Output the (x, y) coordinate of the center of the cell containing the given text.  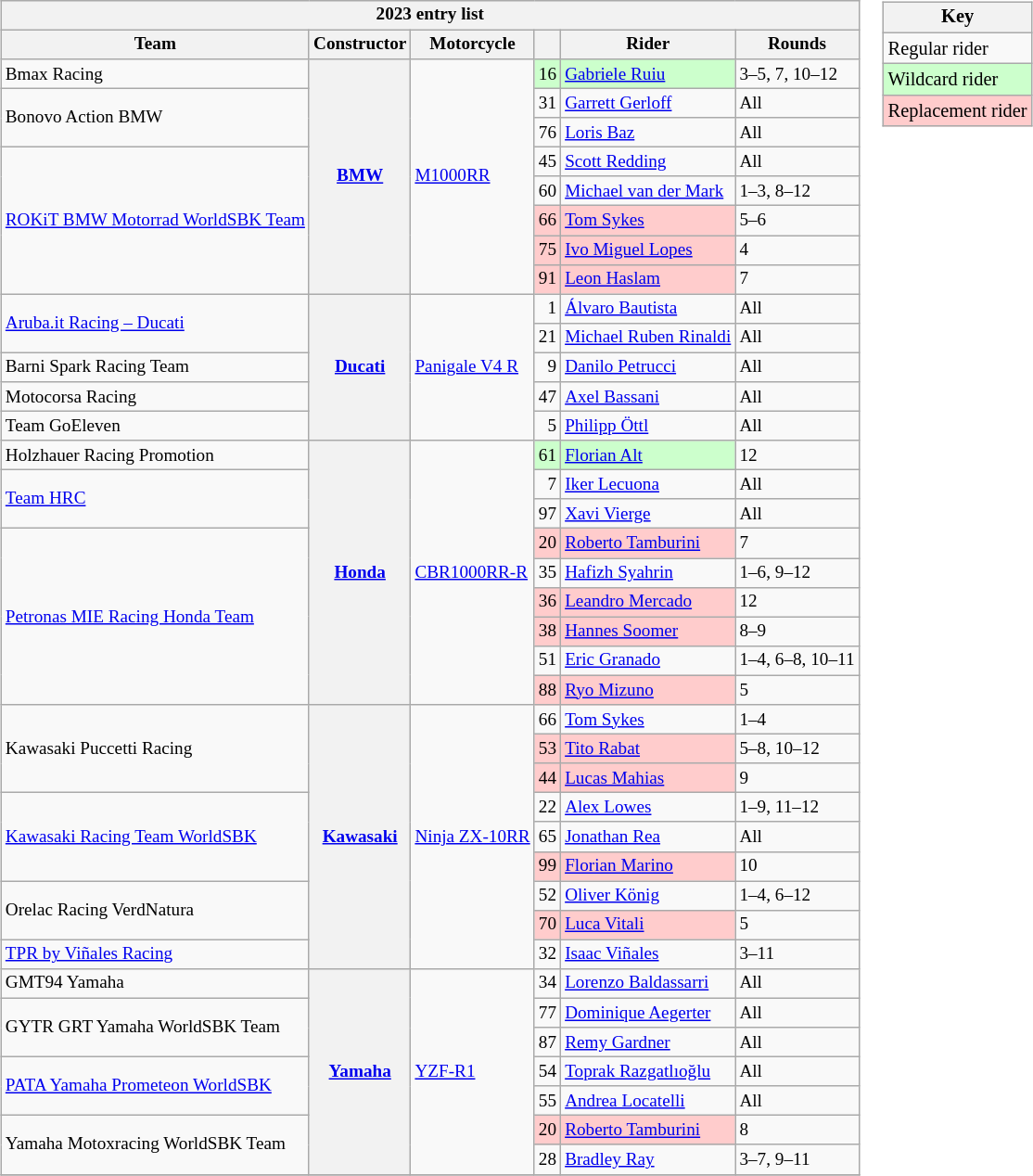
Ducati (360, 367)
Yamaha Motoxracing WorldSBK Team (155, 1144)
Wildcard rider (958, 80)
70 (547, 925)
GYTR GRT Yamaha WorldSBK Team (155, 1028)
Panigale V4 R (473, 367)
1–6, 9–12 (797, 573)
1–9, 11–12 (797, 808)
Remy Gardner (648, 1042)
Oliver König (648, 896)
36 (547, 602)
54 (547, 1072)
55 (547, 1101)
Philipp Öttl (648, 426)
BMW (360, 176)
60 (547, 191)
Gabriele Ruiu (648, 74)
Toprak Razgatlıoğlu (648, 1072)
Kawasaki (360, 837)
22 (547, 808)
ROKiT BMW Motorrad WorldSBK Team (155, 221)
1–3, 8–12 (797, 191)
Petronas MIE Racing Honda Team (155, 617)
4 (797, 250)
Bonovo Action BMW (155, 117)
21 (547, 338)
Michael van der Mark (648, 191)
YZF-R1 (473, 1072)
Xavi Vierge (648, 514)
16 (547, 74)
52 (547, 896)
Motocorsa Racing (155, 397)
1–4 (797, 720)
35 (547, 573)
Rounds (797, 45)
61 (547, 455)
Danilo Petrucci (648, 367)
Kawasaki Puccetti Racing (155, 749)
53 (547, 748)
34 (547, 984)
Team GoEleven (155, 426)
Leon Haslam (648, 279)
75 (547, 250)
32 (547, 954)
5–8, 10–12 (797, 748)
Hannes Soomer (648, 632)
Jonathan Rea (648, 837)
Holzhauer Racing Promotion (155, 455)
Aruba.it Racing – Ducati (155, 323)
Bmax Racing (155, 74)
Orelac Racing VerdNatura (155, 911)
Key (958, 18)
Constructor (360, 45)
Michael Ruben Rinaldi (648, 338)
Ninja ZX-10RR (473, 837)
Hafizh Syahrin (648, 573)
Axel Bassani (648, 397)
PATA Yamaha Prometeon WorldSBK (155, 1087)
10 (797, 866)
28 (547, 1159)
Florian Alt (648, 455)
Yamaha (360, 1072)
3–7, 9–11 (797, 1159)
Replacement rider (958, 111)
76 (547, 133)
99 (547, 866)
Kawasaki Racing Team WorldSBK (155, 837)
CBR1000RR-R (473, 573)
3–5, 7, 10–12 (797, 74)
3–11 (797, 954)
Ryo Mizuno (648, 690)
M1000RR (473, 176)
Team (155, 45)
Honda (360, 573)
1 (547, 309)
88 (547, 690)
Florian Marino (648, 866)
Lucas Mahias (648, 778)
Leandro Mercado (648, 602)
31 (547, 103)
1–4, 6–8, 10–11 (797, 661)
8 (797, 1131)
38 (547, 632)
Ivo Miguel Lopes (648, 250)
5–6 (797, 221)
Alex Lowes (648, 808)
77 (547, 1013)
Tito Rabat (648, 748)
Álvaro Bautista (648, 309)
Iker Lecuona (648, 485)
Eric Granado (648, 661)
Loris Baz (648, 133)
GMT94 Yamaha (155, 984)
Luca Vitali (648, 925)
Garrett Gerloff (648, 103)
97 (547, 514)
Dominique Aegerter (648, 1013)
Bradley Ray (648, 1159)
47 (547, 397)
Motorcycle (473, 45)
Isaac Viñales (648, 954)
91 (547, 279)
44 (547, 778)
Scott Redding (648, 162)
Regular rider (958, 48)
Team HRC (155, 499)
Andrea Locatelli (648, 1101)
87 (547, 1042)
65 (547, 837)
51 (547, 661)
Rider (648, 45)
8–9 (797, 632)
1–4, 6–12 (797, 896)
Barni Spark Racing Team (155, 367)
45 (547, 162)
Lorenzo Baldassarri (648, 984)
2023 entry list (430, 15)
TPR by Viñales Racing (155, 954)
